Detect which cell encompasses the target text, then output its (X, Y) center coordinate. 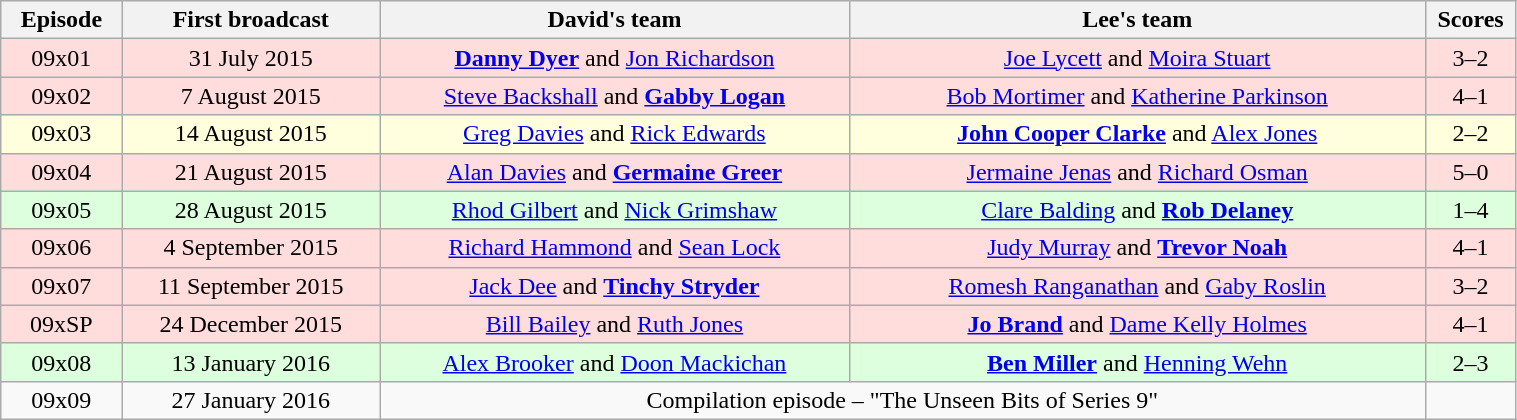
Bob Mortimer and Katherine Parkinson (1137, 96)
09x03 (62, 134)
7 August 2015 (251, 96)
21 August 2015 (251, 172)
27 January 2016 (251, 400)
09x06 (62, 248)
Ben Miller and Henning Wehn (1137, 362)
Richard Hammond and Sean Lock (615, 248)
31 July 2015 (251, 58)
09x08 (62, 362)
28 August 2015 (251, 210)
Jermaine Jenas and Richard Osman (1137, 172)
24 December 2015 (251, 324)
Alan Davies and Germaine Greer (615, 172)
John Cooper Clarke and Alex Jones (1137, 134)
09x05 (62, 210)
Rhod Gilbert and Nick Grimshaw (615, 210)
2–3 (1470, 362)
09x07 (62, 286)
Danny Dyer and Jon Richardson (615, 58)
09x09 (62, 400)
Romesh Ranganathan and Gaby Roslin (1137, 286)
09xSP (62, 324)
Jack Dee and Tinchy Stryder (615, 286)
09x02 (62, 96)
Judy Murray and Trevor Noah (1137, 248)
Jo Brand and Dame Kelly Holmes (1137, 324)
13 January 2016 (251, 362)
Bill Bailey and Ruth Jones (615, 324)
Alex Brooker and Doon Mackichan (615, 362)
Scores (1470, 20)
2–2 (1470, 134)
David's team (615, 20)
First broadcast (251, 20)
Joe Lycett and Moira Stuart (1137, 58)
11 September 2015 (251, 286)
4 September 2015 (251, 248)
Greg Davies and Rick Edwards (615, 134)
5–0 (1470, 172)
1–4 (1470, 210)
09x04 (62, 172)
09x01 (62, 58)
Clare Balding and Rob Delaney (1137, 210)
Lee's team (1137, 20)
14 August 2015 (251, 134)
Compilation episode – "The Unseen Bits of Series 9" (903, 400)
Steve Backshall and Gabby Logan (615, 96)
Episode (62, 20)
